Output the [X, Y] coordinate of the center of the cell containing the given text.  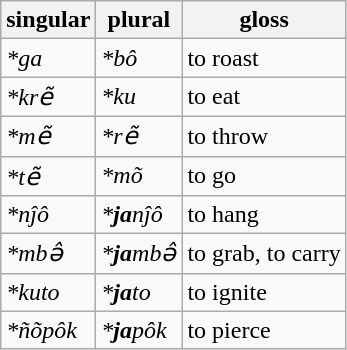
singular [48, 20]
plural [139, 20]
to eat [264, 97]
*japôk [139, 330]
*janĵô [139, 215]
to roast [264, 58]
to hang [264, 215]
*ku [139, 97]
to pierce [264, 330]
*mõ [139, 176]
*ga [48, 58]
to go [264, 176]
gloss [264, 20]
*bô [139, 58]
*nĵô [48, 215]
*jambə̂ [139, 254]
to ignite [264, 292]
*krẽ [48, 97]
to throw [264, 136]
to grab, to carry [264, 254]
*kuto [48, 292]
*ñõpôk [48, 330]
*tẽ [48, 176]
*mẽ [48, 136]
*mbə̂ [48, 254]
*jato [139, 292]
*rẽ [139, 136]
